Scan for the cell matching the given text and deliver its [x, y] coordinate at center. 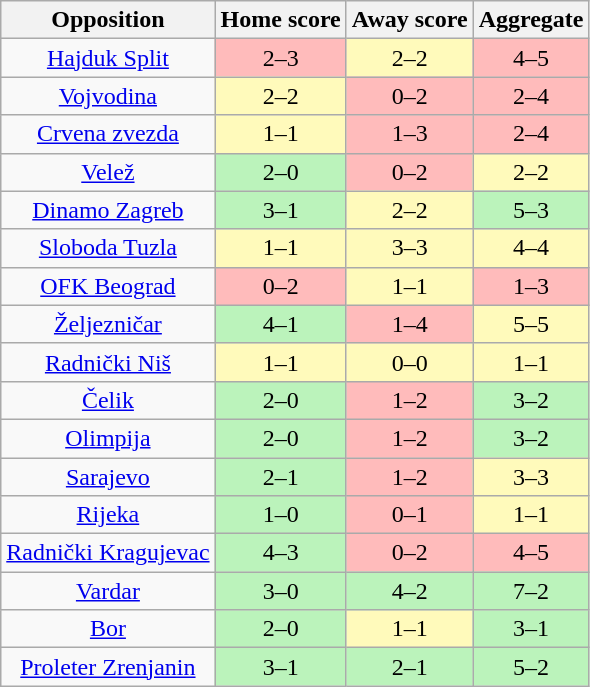
4–1 [280, 324]
1–4 [410, 324]
4–4 [531, 248]
Sloboda Tuzla [108, 248]
Čelik [108, 400]
Vojvodina [108, 96]
5–5 [531, 324]
Aggregate [531, 20]
Hajduk Split [108, 58]
0–1 [410, 515]
Velež [108, 172]
5–3 [531, 210]
1–0 [280, 515]
Sarajevo [108, 477]
4–3 [280, 553]
Radnički Niš [108, 362]
Vardar [108, 591]
Olimpija [108, 438]
Dinamo Zagreb [108, 210]
Crvena zvezda [108, 134]
Radnički Kragujevac [108, 553]
Home score [280, 20]
Away score [410, 20]
OFK Beograd [108, 286]
Rijeka [108, 515]
Opposition [108, 20]
Željezničar [108, 324]
5–2 [531, 667]
2–3 [280, 58]
4–2 [410, 591]
0–0 [410, 362]
Bor [108, 629]
3–0 [280, 591]
Proleter Zrenjanin [108, 667]
7–2 [531, 591]
